Determine the (x, y) coordinate at the center of the cell enclosing the given text.  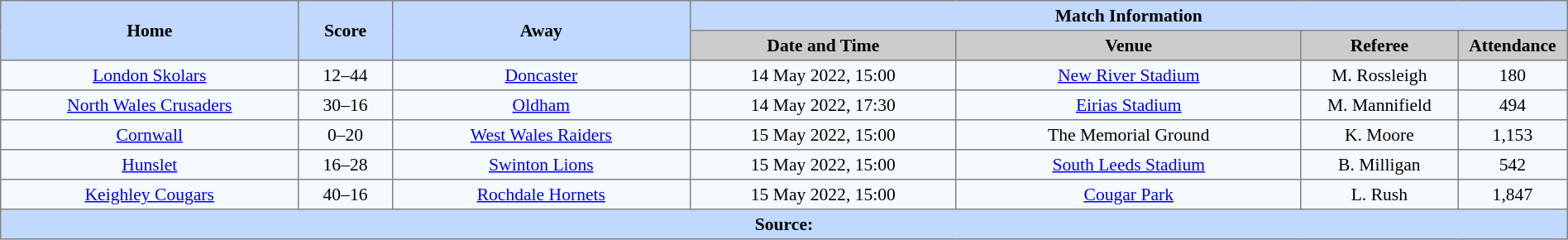
M. Mannifield (1379, 105)
Cougar Park (1128, 194)
Source: (784, 224)
North Wales Crusaders (150, 105)
30–16 (346, 105)
Referee (1379, 46)
542 (1513, 165)
Venue (1128, 46)
180 (1513, 75)
Keighley Cougars (150, 194)
Score (346, 31)
494 (1513, 105)
London Skolars (150, 75)
Swinton Lions (541, 165)
South Leeds Stadium (1128, 165)
1,847 (1513, 194)
40–16 (346, 194)
Oldham (541, 105)
Rochdale Hornets (541, 194)
Cornwall (150, 135)
0–20 (346, 135)
M. Rossleigh (1379, 75)
Attendance (1513, 46)
16–28 (346, 165)
14 May 2022, 15:00 (823, 75)
Doncaster (541, 75)
Hunslet (150, 165)
West Wales Raiders (541, 135)
Match Information (1128, 16)
14 May 2022, 17:30 (823, 105)
New River Stadium (1128, 75)
Eirias Stadium (1128, 105)
B. Milligan (1379, 165)
Away (541, 31)
Date and Time (823, 46)
Home (150, 31)
The Memorial Ground (1128, 135)
L. Rush (1379, 194)
1,153 (1513, 135)
12–44 (346, 75)
K. Moore (1379, 135)
